Scan for the cell matching the given text and deliver its [x, y] coordinate at center. 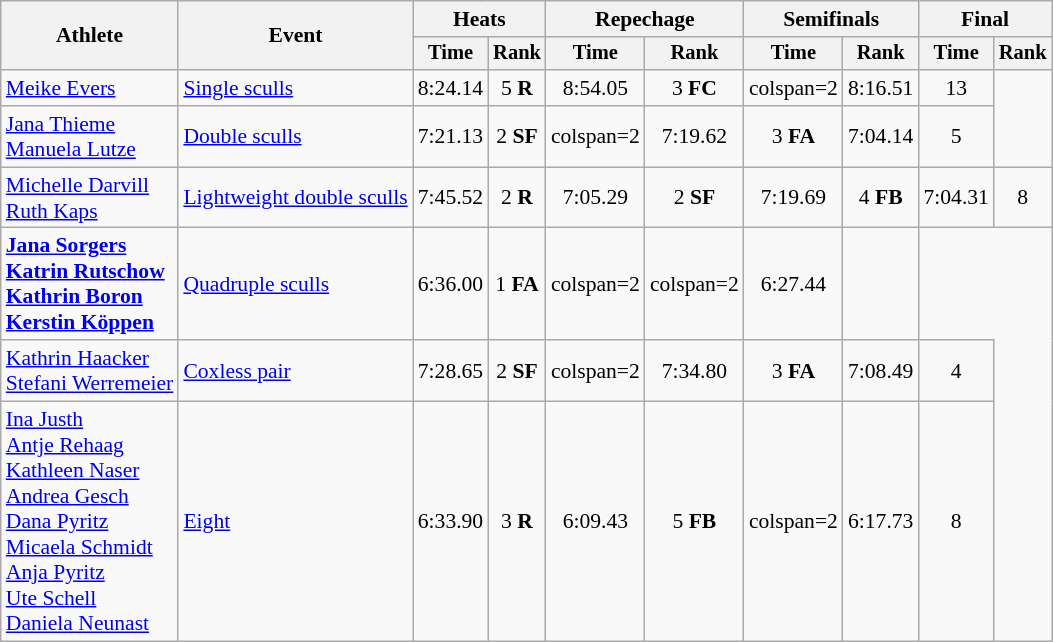
7:08.49 [880, 370]
Athlete [90, 36]
5 [956, 136]
6:27.44 [794, 284]
Final [984, 19]
5 FB [694, 522]
6:36.00 [450, 284]
5 R [517, 88]
7:28.65 [450, 370]
Jana SorgersKatrin RutschowKathrin BoronKerstin Köppen [90, 284]
6:33.90 [450, 522]
7:21.13 [450, 136]
7:04.31 [956, 198]
Semifinals [832, 19]
1 FA [517, 284]
Heats [480, 19]
8:16.51 [880, 88]
3 FC [694, 88]
Event [295, 36]
6:09.43 [596, 522]
Eight [295, 522]
3 R [517, 522]
7:34.80 [694, 370]
4 FB [880, 198]
8:54.05 [596, 88]
Michelle DarvillRuth Kaps [90, 198]
Jana ThiemeManuela Lutze [90, 136]
2 R [517, 198]
Single sculls [295, 88]
Double sculls [295, 136]
7:04.14 [880, 136]
Repechage [645, 19]
7:19.62 [694, 136]
Meike Evers [90, 88]
Quadruple sculls [295, 284]
13 [956, 88]
Coxless pair [295, 370]
4 [956, 370]
7:19.69 [794, 198]
8:24.14 [450, 88]
Lightweight double sculls [295, 198]
Ina JusthAntje RehaagKathleen NaserAndrea GeschDana PyritzMicaela SchmidtAnja PyritzUte SchellDaniela Neunast [90, 522]
7:05.29 [596, 198]
7:45.52 [450, 198]
6:17.73 [880, 522]
Kathrin HaackerStefani Werremeier [90, 370]
